For the text-containing cell, return its midpoint in (x, y) coordinate format. 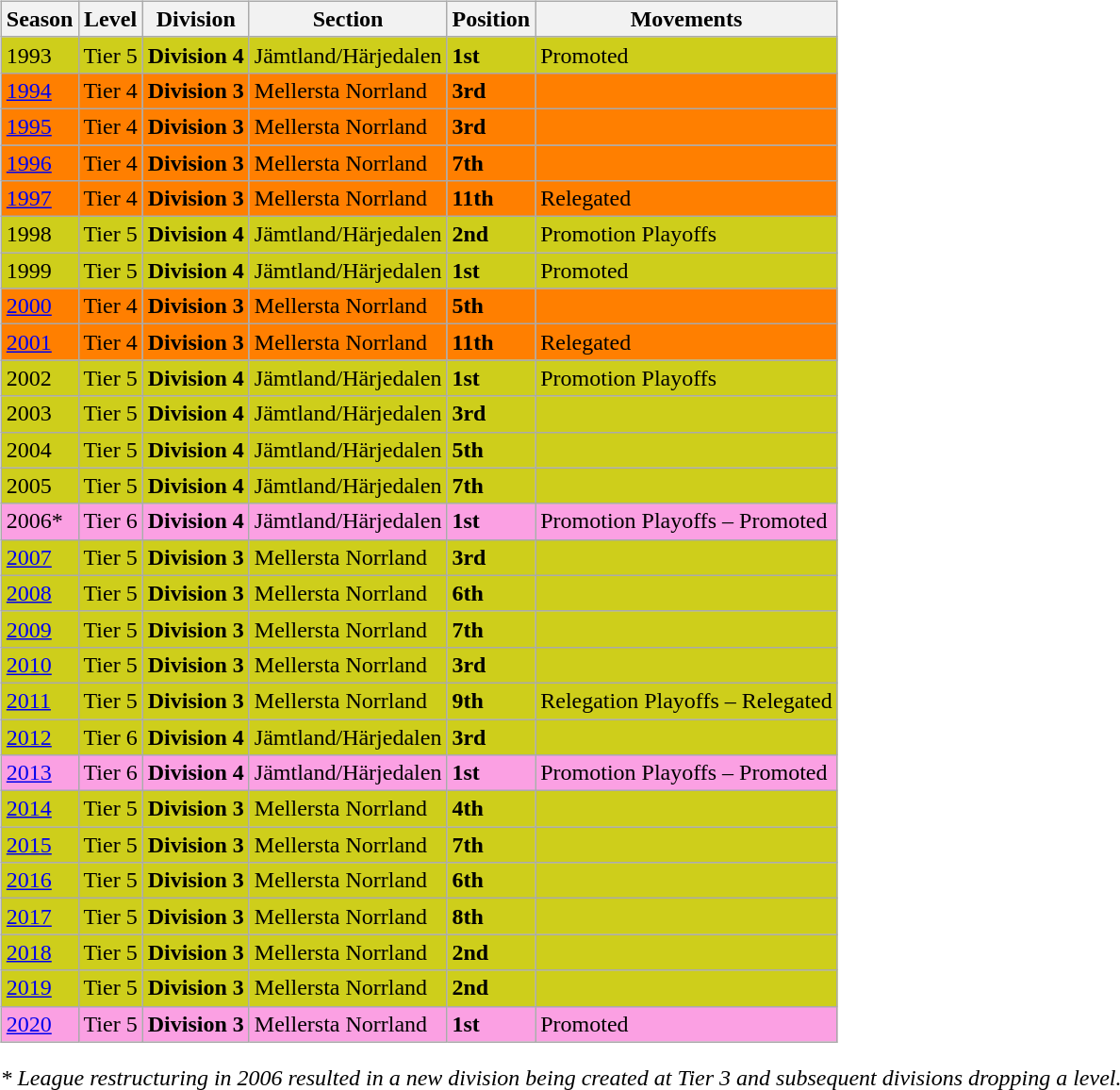
2016 (40, 881)
2003 (40, 414)
2008 (40, 593)
Position (491, 19)
2017 (40, 917)
9th (491, 701)
2013 (40, 773)
2014 (40, 809)
1996 (40, 163)
2006* (40, 521)
2010 (40, 665)
1994 (40, 91)
2005 (40, 486)
Movements (686, 19)
Division (196, 19)
2001 (40, 342)
2007 (40, 557)
2004 (40, 450)
Relegation Playoffs – Relegated (686, 701)
1998 (40, 235)
1997 (40, 199)
2019 (40, 988)
Level (110, 19)
2002 (40, 378)
Season (40, 19)
2018 (40, 952)
2000 (40, 306)
1993 (40, 55)
2011 (40, 701)
2012 (40, 736)
8th (491, 917)
2015 (40, 845)
1999 (40, 271)
1995 (40, 126)
2020 (40, 1024)
Section (348, 19)
4th (491, 809)
2009 (40, 629)
